Return [X, Y] of the center of cell containing provided text 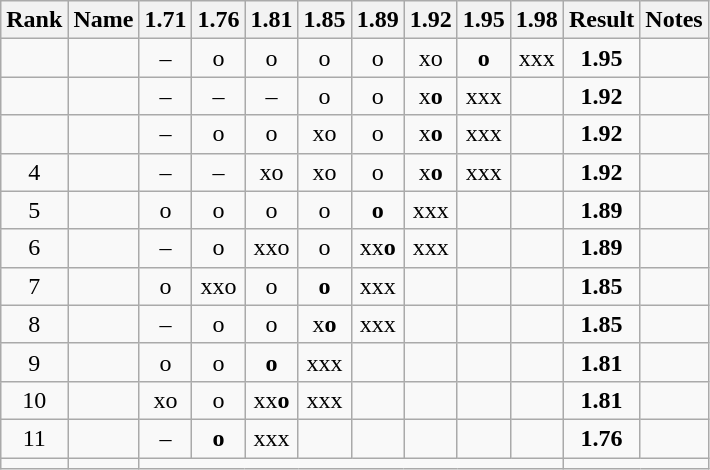
8 [34, 324]
9 [34, 362]
Result [601, 20]
4 [34, 172]
Rank [34, 20]
7 [34, 286]
Notes [674, 20]
6 [34, 248]
Name [104, 20]
5 [34, 210]
10 [34, 400]
1.98 [536, 20]
1.71 [166, 20]
11 [34, 438]
